Detect which cell encompasses the target text, then output its [x, y] center coordinate. 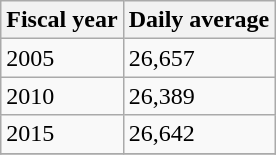
2015 [62, 134]
26,642 [199, 134]
Daily average [199, 20]
26,657 [199, 58]
Fiscal year [62, 20]
2010 [62, 96]
26,389 [199, 96]
2005 [62, 58]
